Search for the cell housing the specified text and yield its (x, y) center coordinate. 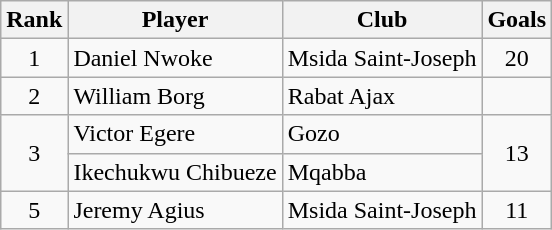
Victor Egere (175, 134)
Daniel Nwoke (175, 58)
3 (34, 153)
William Borg (175, 96)
Goals (517, 20)
20 (517, 58)
Mqabba (382, 172)
13 (517, 153)
Gozo (382, 134)
11 (517, 210)
Ikechukwu Chibueze (175, 172)
2 (34, 96)
5 (34, 210)
Club (382, 20)
Rabat Ajax (382, 96)
Rank (34, 20)
Player (175, 20)
1 (34, 58)
Jeremy Agius (175, 210)
